Capture the cell that displays the provided text and extract its (X, Y) central coordinate. 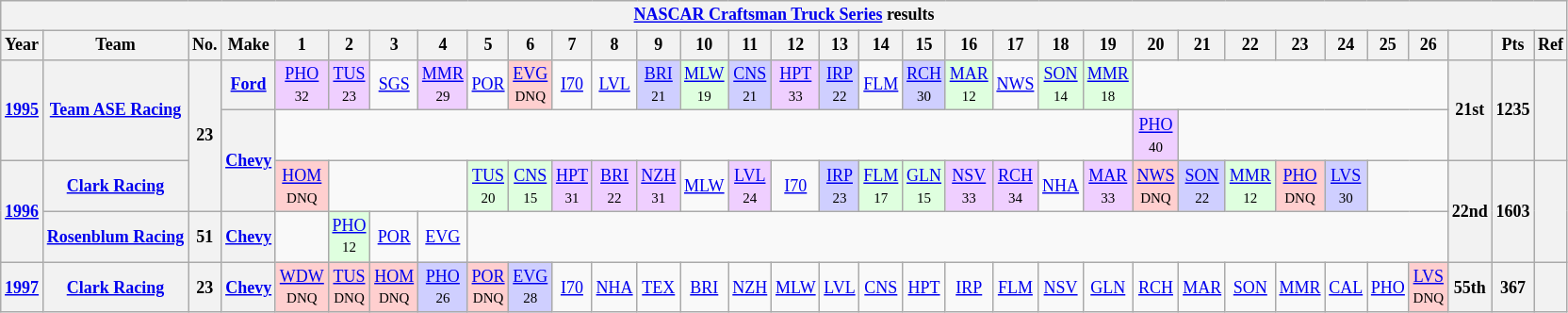
IRP23 (840, 186)
GLN (1108, 288)
BRI21 (659, 85)
PHO32 (302, 85)
TUS20 (488, 186)
LVS30 (1346, 186)
FLM17 (881, 186)
12 (795, 45)
BRI22 (614, 186)
MAR12 (969, 85)
1997 (23, 288)
TUS23 (349, 85)
5 (488, 45)
2 (349, 45)
Make (249, 45)
20 (1155, 45)
IRP22 (840, 85)
26 (1429, 45)
MAR (1202, 288)
9 (659, 45)
PHO12 (349, 237)
1995 (23, 109)
RCH34 (1016, 186)
RCH (1155, 288)
MMR (1300, 288)
NWS (1016, 85)
No. (205, 45)
PHO40 (1155, 136)
19 (1108, 45)
SON (1249, 288)
55th (1470, 288)
51 (205, 237)
10 (705, 45)
13 (840, 45)
SON22 (1202, 186)
1235 (1513, 109)
1603 (1513, 211)
EVG (443, 237)
MMR12 (1249, 186)
25 (1389, 45)
WDWDNQ (302, 288)
MMR29 (443, 85)
4 (443, 45)
SGS (394, 85)
EVGDNQ (531, 85)
HPT (924, 288)
NASCAR Craftsman Truck Series results (784, 15)
NWSDNQ (1155, 186)
NZH31 (659, 186)
21st (1470, 109)
BRI (705, 288)
Team ASE Racing (115, 109)
LVL24 (750, 186)
6 (531, 45)
15 (924, 45)
RCH30 (924, 85)
Ref (1551, 45)
17 (1016, 45)
CAL (1346, 288)
NSV (1061, 288)
NZH (750, 288)
SON14 (1061, 85)
MAR33 (1108, 186)
22 (1249, 45)
EVG28 (531, 288)
1 (302, 45)
LVSDNQ (1429, 288)
11 (750, 45)
Rosenblum Racing (115, 237)
MMR18 (1108, 85)
7 (573, 45)
CNS (881, 288)
3 (394, 45)
TUSDNQ (349, 288)
PORDNQ (488, 288)
PHODNQ (1300, 186)
TEX (659, 288)
IRP (969, 288)
NSV33 (969, 186)
HPT33 (795, 85)
1996 (23, 211)
367 (1513, 288)
14 (881, 45)
Pts (1513, 45)
22nd (1470, 211)
CNS21 (750, 85)
HPT31 (573, 186)
8 (614, 45)
Ford (249, 85)
CNS15 (531, 186)
PHO (1389, 288)
PHO26 (443, 288)
24 (1346, 45)
MLW19 (705, 85)
18 (1061, 45)
Year (23, 45)
16 (969, 45)
Team (115, 45)
GLN15 (924, 186)
21 (1202, 45)
